Provide the [X, Y] coordinate of the cell's center where the given text is located.  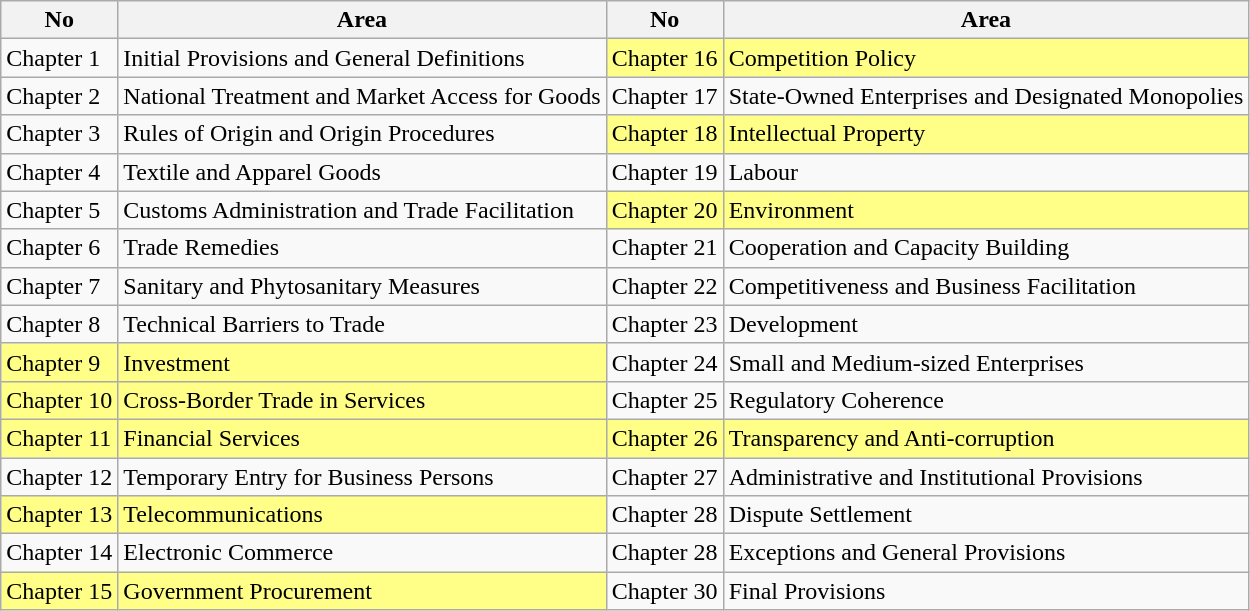
Chapter 17 [664, 96]
Textile and Apparel Goods [362, 172]
Customs Administration and Trade Facilitation [362, 210]
Chapter 22 [664, 286]
Investment [362, 362]
Intellectual Property [986, 134]
Rules of Origin and Origin Procedures [362, 134]
Electronic Commerce [362, 553]
Financial Services [362, 438]
Chapter 13 [60, 515]
Chapter 7 [60, 286]
Dispute Settlement [986, 515]
Chapter 4 [60, 172]
Chapter 30 [664, 591]
Chapter 23 [664, 324]
Chapter 15 [60, 591]
Chapter 12 [60, 477]
Initial Provisions and General Definitions [362, 58]
Chapter 26 [664, 438]
Chapter 19 [664, 172]
Chapter 3 [60, 134]
Sanitary and Phytosanitary Measures [362, 286]
Chapter 8 [60, 324]
Labour [986, 172]
Trade Remedies [362, 248]
Competitiveness and Business Facilitation [986, 286]
Administrative and Institutional Provisions [986, 477]
Telecommunications [362, 515]
National Treatment and Market Access for Goods [362, 96]
Chapter 25 [664, 400]
Cross-Border Trade in Services [362, 400]
Exceptions and General Provisions [986, 553]
Chapter 27 [664, 477]
Technical Barriers to Trade [362, 324]
Chapter 20 [664, 210]
Small and Medium-sized Enterprises [986, 362]
State-Owned Enterprises and Designated Monopolies [986, 96]
Chapter 21 [664, 248]
Chapter 2 [60, 96]
Development [986, 324]
Final Provisions [986, 591]
Government Procurement [362, 591]
Chapter 9 [60, 362]
Chapter 6 [60, 248]
Chapter 11 [60, 438]
Chapter 24 [664, 362]
Environment [986, 210]
Temporary Entry for Business Persons [362, 477]
Regulatory Coherence [986, 400]
Chapter 18 [664, 134]
Chapter 10 [60, 400]
Competition Policy [986, 58]
Chapter 16 [664, 58]
Transparency and Anti-corruption [986, 438]
Chapter 5 [60, 210]
Chapter 1 [60, 58]
Cooperation and Capacity Building [986, 248]
Chapter 14 [60, 553]
